From the cell containing the given text, extract its center point as [x, y] coordinate. 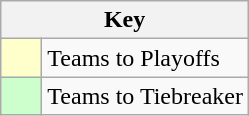
Teams to Playoffs [146, 58]
Key [125, 20]
Teams to Tiebreaker [146, 96]
